Extract the (X, Y) coordinate from the center of the cell holding the provided text.  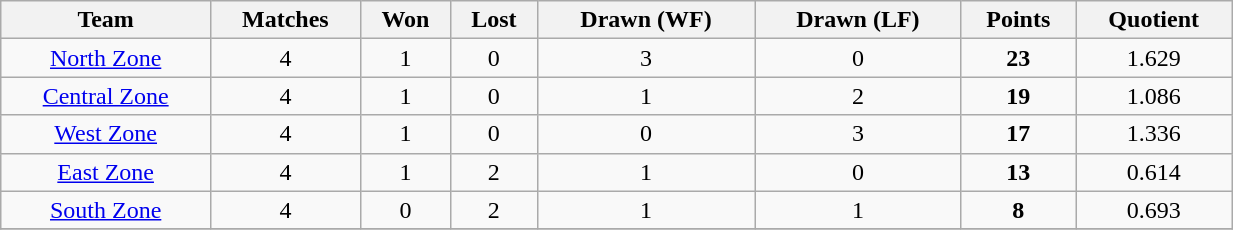
Quotient (1154, 20)
Points (1018, 20)
Lost (494, 20)
North Zone (106, 58)
19 (1018, 96)
Team (106, 20)
1.629 (1154, 58)
Won (405, 20)
Drawn (LF) (858, 20)
East Zone (106, 172)
West Zone (106, 134)
Central Zone (106, 96)
23 (1018, 58)
1.086 (1154, 96)
South Zone (106, 210)
0.693 (1154, 210)
0.614 (1154, 172)
13 (1018, 172)
Matches (286, 20)
8 (1018, 210)
1.336 (1154, 134)
17 (1018, 134)
Drawn (WF) (646, 20)
